Search for the cell housing the specified text and yield its [X, Y] center coordinate. 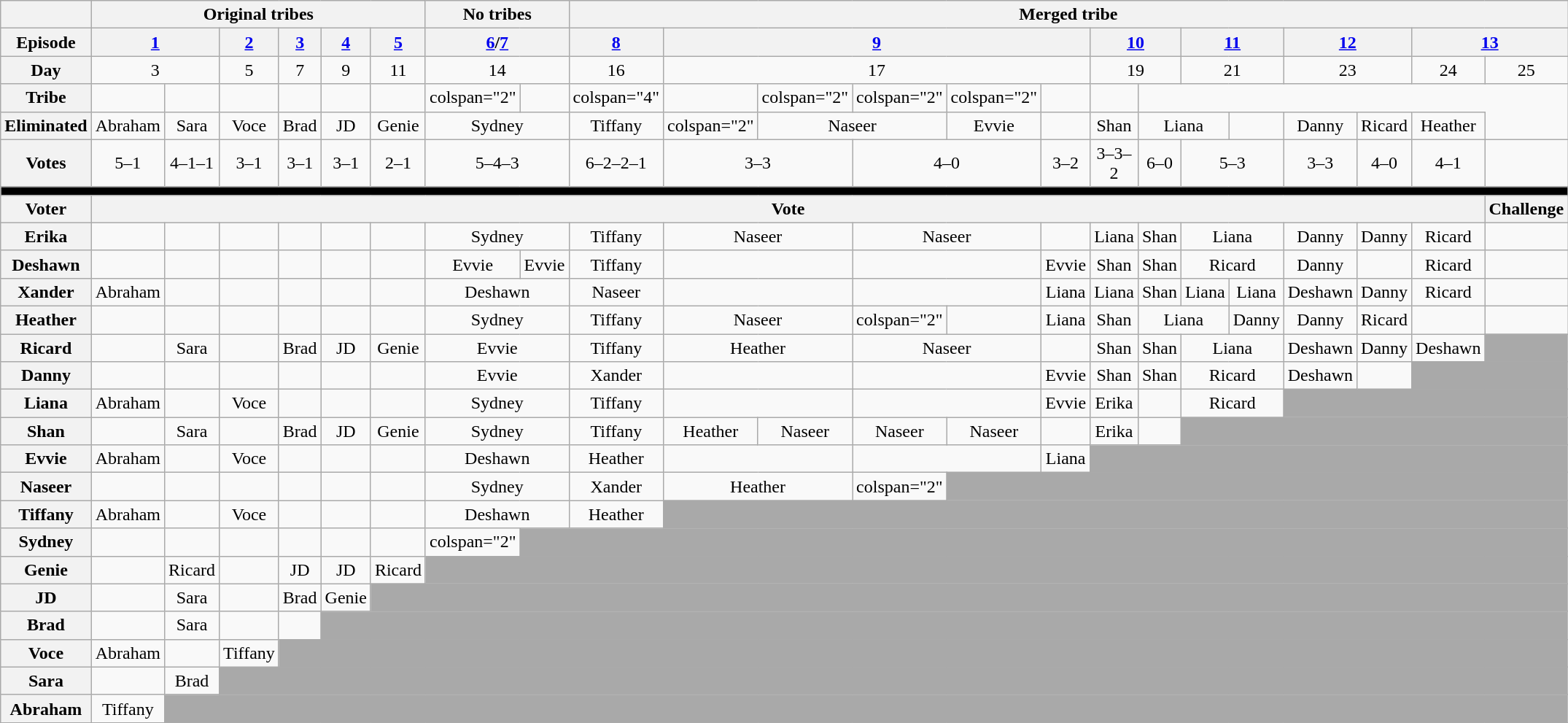
2–1 [398, 163]
16 [616, 70]
Original tribes [258, 15]
6–2–2–1 [616, 163]
5–4–3 [497, 163]
3–3–2 [1114, 163]
4 [346, 42]
Merged tribe [1068, 15]
8 [616, 42]
10 [1136, 42]
colspan="4" [616, 98]
5–1 [128, 163]
25 [1526, 70]
3–2 [1066, 163]
21 [1233, 70]
24 [1448, 70]
Tribe [46, 98]
19 [1136, 70]
23 [1348, 70]
Eliminated [46, 125]
17 [877, 70]
6–0 [1160, 163]
Voter [46, 209]
12 [1348, 42]
Votes [46, 163]
No tribes [497, 15]
4–1 [1448, 163]
1 [155, 42]
5–3 [1233, 163]
14 [497, 70]
Episode [46, 42]
Challenge [1526, 209]
Vote [788, 209]
Day [46, 70]
6/7 [497, 42]
7 [300, 70]
2 [249, 42]
13 [1490, 42]
4–1–1 [193, 163]
